Detect which cell encompasses the target text, then output its (X, Y) center coordinate. 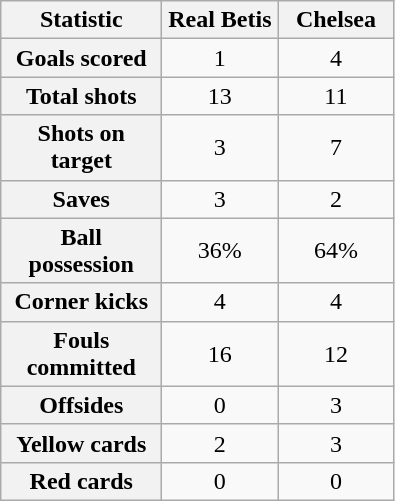
Yellow cards (82, 443)
7 (336, 148)
Shots on target (82, 148)
Goals scored (82, 58)
Ball possession (82, 250)
13 (220, 96)
12 (336, 354)
Total shots (82, 96)
Fouls committed (82, 354)
Offsides (82, 405)
Chelsea (336, 20)
Saves (82, 199)
64% (336, 250)
16 (220, 354)
Statistic (82, 20)
1 (220, 58)
11 (336, 96)
Real Betis (220, 20)
Red cards (82, 481)
Corner kicks (82, 302)
36% (220, 250)
